Provide the [X, Y] coordinate of the cell's center where the given text is located.  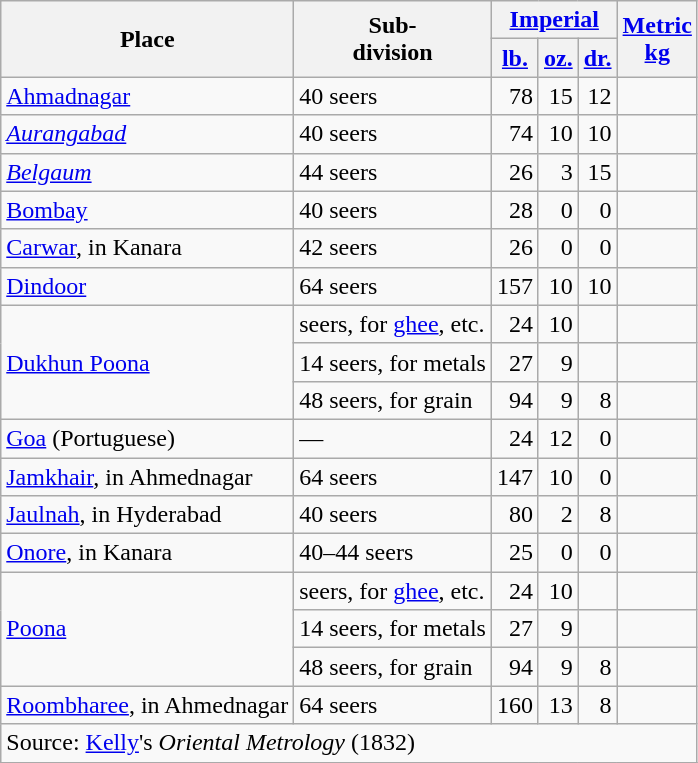
28 [514, 210]
— [393, 438]
Bombay [148, 210]
oz. [558, 58]
Belgaum [148, 172]
160 [514, 705]
Carwar, in Kanara [148, 248]
Jamkhair, in Ahmednagar [148, 477]
44 seers [393, 172]
Imperial [554, 20]
13 [558, 705]
dr. [598, 58]
Place [148, 39]
147 [514, 477]
78 [514, 96]
Dindoor [148, 286]
Onore, in Kanara [148, 553]
2 [558, 515]
80 [514, 515]
Sub-division [393, 39]
Source: Kelly's Oriental Metrology (1832) [350, 743]
3 [558, 172]
157 [514, 286]
Metrickg [657, 39]
Roombharee, in Ahmednagar [148, 705]
lb. [514, 58]
40–44 seers [393, 553]
Aurangabad [148, 134]
74 [514, 134]
Jaulnah, in Hyderabad [148, 515]
Poona [148, 629]
Dukhun Poona [148, 362]
25 [514, 553]
42 seers [393, 248]
Goa (Portuguese) [148, 438]
Ahmadnagar [148, 96]
